Return [x, y] of the center of cell containing provided text 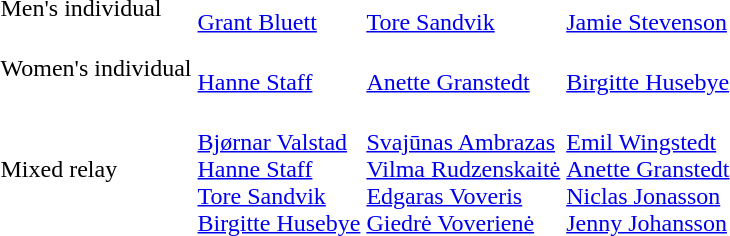
Anette Granstedt [464, 68]
Hanne Staff [279, 68]
